Identify which cell holds the provided text, then report its [x, y] central coordinate. 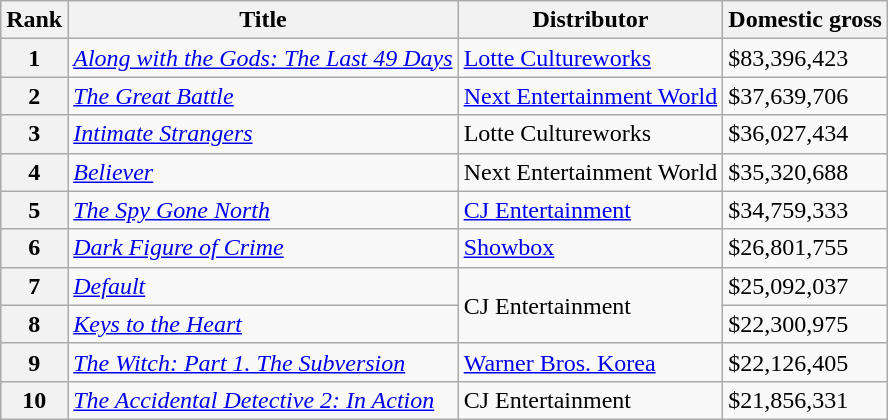
Rank [34, 20]
1 [34, 58]
$37,639,706 [806, 96]
The Witch: Part 1. The Subversion [263, 362]
$21,856,331 [806, 400]
$34,759,333 [806, 210]
Dark Figure of Crime [263, 248]
10 [34, 400]
Along with the Gods: The Last 49 Days [263, 58]
Default [263, 286]
7 [34, 286]
9 [34, 362]
3 [34, 134]
$35,320,688 [806, 172]
$22,300,975 [806, 324]
5 [34, 210]
$25,092,037 [806, 286]
The Great Battle [263, 96]
2 [34, 96]
Keys to the Heart [263, 324]
Distributor [590, 20]
Believer [263, 172]
The Accidental Detective 2: In Action [263, 400]
Warner Bros. Korea [590, 362]
8 [34, 324]
6 [34, 248]
4 [34, 172]
$36,027,434 [806, 134]
Showbox [590, 248]
$83,396,423 [806, 58]
$26,801,755 [806, 248]
The Spy Gone North [263, 210]
Intimate Strangers [263, 134]
Title [263, 20]
$22,126,405 [806, 362]
Domestic gross [806, 20]
